Scan for the cell matching the given text and deliver its [x, y] coordinate at center. 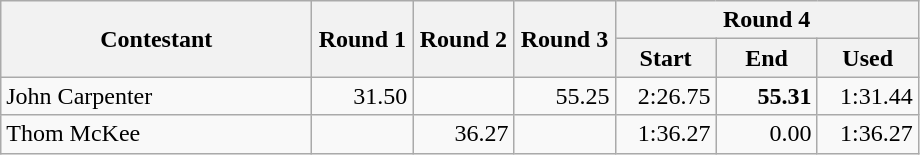
1:31.44 [868, 96]
Round 1 [362, 39]
55.25 [564, 96]
Round 3 [564, 39]
Start [666, 58]
Contestant [156, 39]
0.00 [766, 134]
36.27 [464, 134]
55.31 [766, 96]
2:26.75 [666, 96]
Thom McKee [156, 134]
31.50 [362, 96]
John Carpenter [156, 96]
End [766, 58]
Round 2 [464, 39]
Used [868, 58]
Round 4 [766, 20]
